Return the (x, y) coordinate for the center point of the cell that contains the specified text.  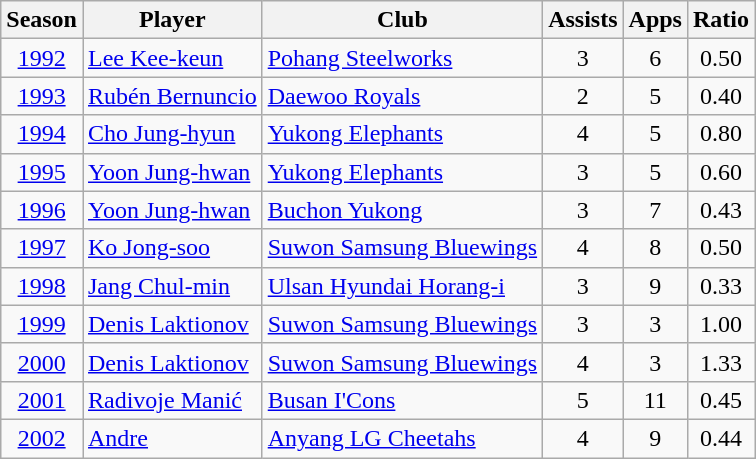
Ratio (720, 20)
2002 (42, 438)
1997 (42, 248)
11 (655, 400)
1995 (42, 172)
1992 (42, 58)
1996 (42, 210)
Assists (583, 20)
1993 (42, 96)
Season (42, 20)
Andre (172, 438)
Ulsan Hyundai Horang-i (402, 286)
1.00 (720, 324)
0.33 (720, 286)
0.40 (720, 96)
Rubén Bernuncio (172, 96)
Buchon Yukong (402, 210)
0.44 (720, 438)
Apps (655, 20)
Busan I'Cons (402, 400)
0.60 (720, 172)
0.80 (720, 134)
Radivoje Manić (172, 400)
8 (655, 248)
6 (655, 58)
Lee Kee-keun (172, 58)
Club (402, 20)
0.45 (720, 400)
Jang Chul-min (172, 286)
Ko Jong-soo (172, 248)
Player (172, 20)
Anyang LG Cheetahs (402, 438)
0.43 (720, 210)
1.33 (720, 362)
Cho Jung-hyun (172, 134)
1998 (42, 286)
1994 (42, 134)
2 (583, 96)
2001 (42, 400)
2000 (42, 362)
Daewoo Royals (402, 96)
7 (655, 210)
Pohang Steelworks (402, 58)
1999 (42, 324)
